Pinpoint the cell where the given text exists, returning its [X, Y] midpoint coordinate. 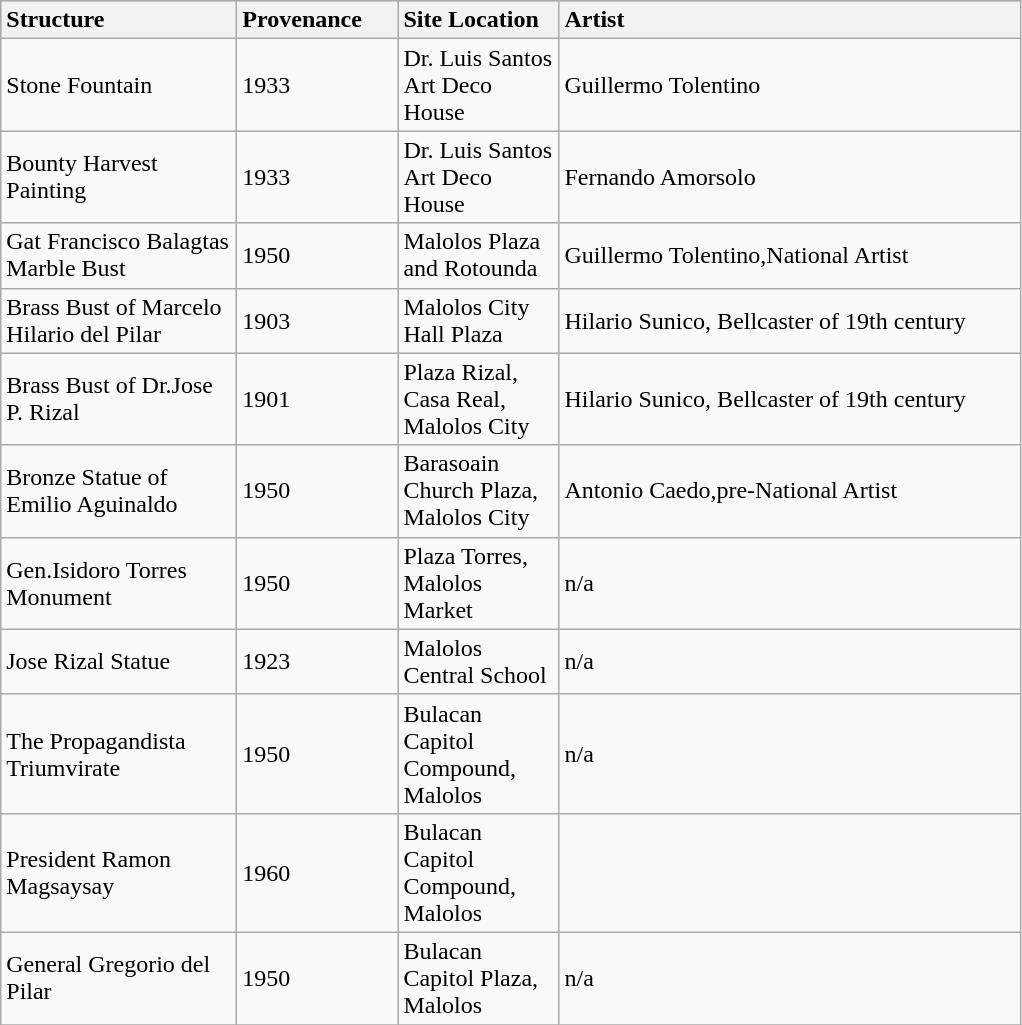
Stone Fountain [119, 85]
Jose Rizal Statue [119, 662]
Malolos Plaza and Rotounda [478, 256]
1923 [318, 662]
General Gregorio del Pilar [119, 978]
1960 [318, 872]
Bulacan Capitol Plaza, Malolos [478, 978]
Site Location [478, 20]
Plaza Torres, Malolos Market [478, 583]
Barasoain Church Plaza, Malolos City [478, 491]
The Propagandista Triumvirate [119, 754]
Malolos Central School [478, 662]
President Ramon Magsaysay [119, 872]
Bronze Statue of Emilio Aguinaldo [119, 491]
1901 [318, 399]
Gen.Isidoro Torres Monument [119, 583]
Brass Bust of Dr.Jose P. Rizal [119, 399]
Plaza Rizal, Casa Real, Malolos City [478, 399]
Fernando Amorsolo [790, 177]
Guillermo Tolentino,National Artist [790, 256]
1903 [318, 320]
Provenance [318, 20]
Gat Francisco Balagtas Marble Bust [119, 256]
Brass Bust of Marcelo Hilario del Pilar [119, 320]
Malolos City Hall Plaza [478, 320]
Antonio Caedo,pre-National Artist [790, 491]
Structure [119, 20]
Artist [790, 20]
Guillermo Tolentino [790, 85]
Bounty Harvest Painting [119, 177]
